Locate the cell with the specified text and output its [x, y] center coordinate. 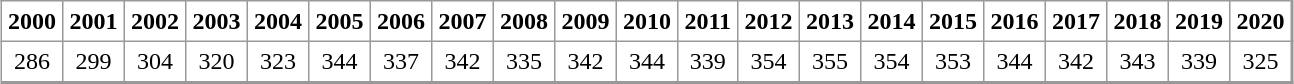
304 [155, 62]
2004 [278, 21]
337 [401, 62]
325 [1261, 62]
2001 [94, 21]
2003 [217, 21]
2014 [892, 21]
2002 [155, 21]
355 [830, 62]
2015 [953, 21]
2011 [708, 21]
2009 [586, 21]
2007 [463, 21]
2013 [830, 21]
343 [1138, 62]
2019 [1199, 21]
2010 [647, 21]
2018 [1138, 21]
2016 [1015, 21]
299 [94, 62]
353 [953, 62]
335 [524, 62]
2000 [32, 21]
2017 [1076, 21]
2012 [769, 21]
2008 [524, 21]
320 [217, 62]
2005 [340, 21]
323 [278, 62]
2006 [401, 21]
286 [32, 62]
2020 [1261, 21]
